For the text-containing cell, return its midpoint in [X, Y] coordinate format. 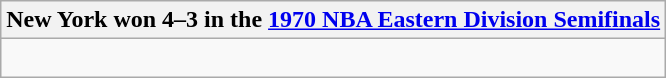
New York won 4–3 in the 1970 NBA Eastern Division Semifinals [334, 20]
